Find where the given text appears and provide that cell's center as (x, y) coordinate. 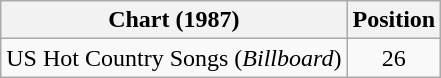
26 (394, 58)
Chart (1987) (174, 20)
Position (394, 20)
US Hot Country Songs (Billboard) (174, 58)
